Output the (x, y) coordinate of the center of the cell containing the given text.  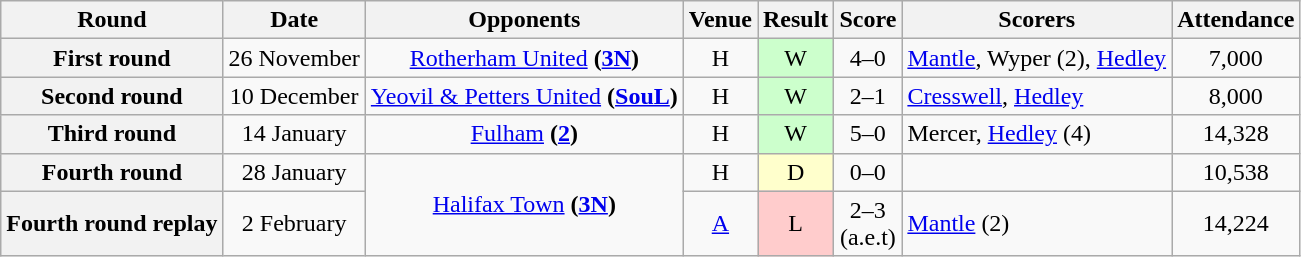
Third round (112, 134)
14 January (294, 134)
0–0 (868, 172)
2 February (294, 224)
10 December (294, 96)
Score (868, 20)
Opponents (524, 20)
4–0 (868, 58)
28 January (294, 172)
2–1 (868, 96)
First round (112, 58)
14,224 (1236, 224)
Rotherham United (3N) (524, 58)
Scorers (1037, 20)
Second round (112, 96)
14,328 (1236, 134)
Mantle (2) (1037, 224)
Halifax Town (3N) (524, 204)
L (796, 224)
Yeovil & Petters United (SouL) (524, 96)
Attendance (1236, 20)
Fulham (2) (524, 134)
Mantle, Wyper (2), Hedley (1037, 58)
Date (294, 20)
Fourth round (112, 172)
A (720, 224)
7,000 (1236, 58)
Cresswell, Hedley (1037, 96)
Result (796, 20)
2–3(a.e.t) (868, 224)
5–0 (868, 134)
Venue (720, 20)
Mercer, Hedley (4) (1037, 134)
26 November (294, 58)
10,538 (1236, 172)
D (796, 172)
Round (112, 20)
8,000 (1236, 96)
Fourth round replay (112, 224)
